Extract the [x, y] coordinate from the center of the cell holding the provided text.  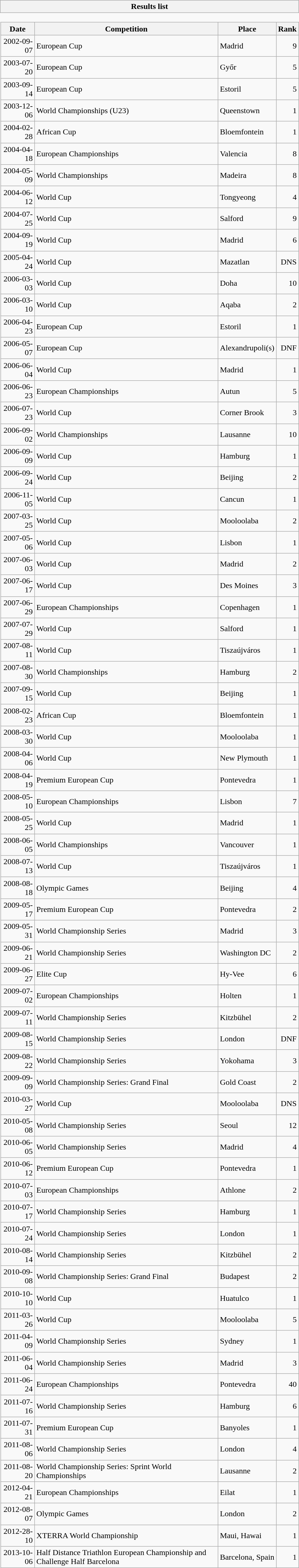
2010-07-17 [18, 1212]
2007-03-25 [18, 521]
2010-07-03 [18, 1190]
Rank [287, 29]
2010-06-12 [18, 1169]
Maui, Hawai [247, 1536]
2004-04-18 [18, 154]
2010-08-14 [18, 1255]
2010-10-10 [18, 1298]
Holten [247, 996]
Athlone [247, 1190]
2008-06-05 [18, 845]
2009-05-17 [18, 909]
Eilat [247, 1493]
2003-09-14 [18, 89]
2002-09-07 [18, 46]
Valencia [247, 154]
2009-06-27 [18, 974]
2010-07-24 [18, 1233]
Banyoles [247, 1428]
2006-03-10 [18, 305]
2006-07-23 [18, 413]
Győr [247, 67]
Corner Brook [247, 413]
2006-11-05 [18, 499]
Half Distance Triathlon European Championship and Challenge Half Barcelona [126, 1557]
Place [247, 29]
2011-04-09 [18, 1341]
2011-03-26 [18, 1319]
2008-03-30 [18, 737]
Queenstown [247, 111]
2004-07-25 [18, 218]
XTERRA World Championship [126, 1536]
2007-08-11 [18, 650]
2011-06-24 [18, 1384]
Aqaba [247, 305]
2008-05-10 [18, 802]
2009-05-31 [18, 931]
Tongyeong [247, 197]
2004-06-12 [18, 197]
World Championship Series: Sprint World Championships [126, 1471]
2003-07-20 [18, 67]
2006-06-04 [18, 370]
2011-08-20 [18, 1471]
2011-07-16 [18, 1406]
2012-04-21 [18, 1493]
2008-02-23 [18, 715]
Madeira [247, 175]
2007-09-15 [18, 694]
40 [287, 1384]
2008-07-13 [18, 866]
2007-05-06 [18, 542]
2004-02-28 [18, 132]
2007-06-29 [18, 607]
Huatulco [247, 1298]
2006-03-03 [18, 283]
2011-06-04 [18, 1363]
2006-06-23 [18, 391]
Washington DC [247, 952]
2011-08-06 [18, 1449]
2007-08-30 [18, 672]
Date [18, 29]
2010-05-08 [18, 1125]
2008-04-19 [18, 780]
World Championships (U23) [126, 111]
2010-03-27 [18, 1104]
2009-08-22 [18, 1061]
2011-07-31 [18, 1428]
2013-10-06 [18, 1557]
2009-07-11 [18, 1017]
Sydney [247, 1341]
2009-07-02 [18, 996]
2008-05-25 [18, 823]
2006-09-24 [18, 478]
2006-09-09 [18, 456]
7 [287, 802]
2006-05-07 [18, 348]
Alexandrupoli(s) [247, 348]
2010-09-08 [18, 1276]
2009-09-09 [18, 1082]
Mazatlan [247, 261]
Gold Coast [247, 1082]
Hy-Vee [247, 974]
New Plymouth [247, 758]
2008-08-18 [18, 888]
Cancun [247, 499]
2005-04-24 [18, 261]
2012-08-07 [18, 1514]
2009-06-21 [18, 952]
2008-04-06 [18, 758]
Copenhagen [247, 607]
Results list [149, 7]
Autun [247, 391]
Yokohama [247, 1061]
Elite Cup [126, 974]
2004-09-19 [18, 240]
2009-08-15 [18, 1039]
2007-06-03 [18, 564]
2006-04-23 [18, 327]
Des Moines [247, 585]
Budapest [247, 1276]
2007-06-17 [18, 585]
Doha [247, 283]
2010-06-05 [18, 1147]
2003-12-06 [18, 111]
2012-28-10 [18, 1536]
2004-05-09 [18, 175]
12 [287, 1125]
Barcelona, Spain [247, 1557]
Vancouver [247, 845]
Competition [126, 29]
2006-09-02 [18, 434]
Seoul [247, 1125]
2007-07-29 [18, 629]
